Detect which cell encompasses the target text, then output its (x, y) center coordinate. 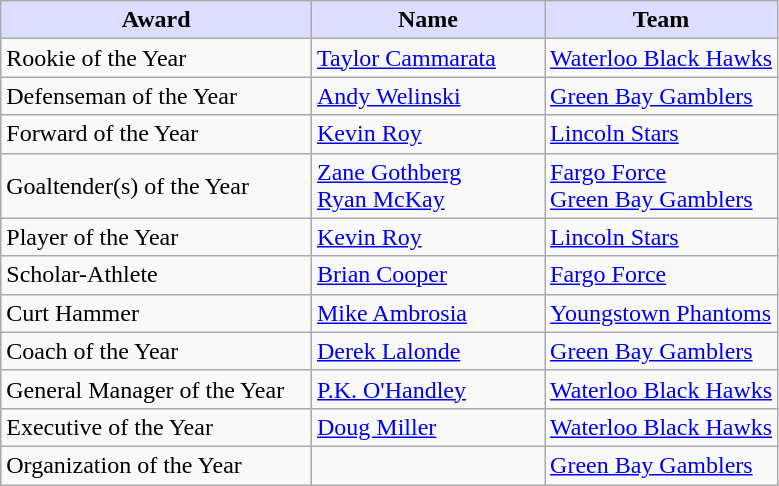
Derek Lalonde (428, 351)
General Manager of the Year (156, 389)
Team (662, 20)
Rookie of the Year (156, 58)
Coach of the Year (156, 351)
Name (428, 20)
Andy Welinski (428, 96)
Organization of the Year (156, 465)
Mike Ambrosia (428, 313)
Doug Miller (428, 427)
Goaltender(s) of the Year (156, 186)
Fargo ForceGreen Bay Gamblers (662, 186)
Curt Hammer (156, 313)
P.K. O'Handley (428, 389)
Award (156, 20)
Brian Cooper (428, 275)
Zane GothbergRyan McKay (428, 186)
Executive of the Year (156, 427)
Defenseman of the Year (156, 96)
Taylor Cammarata (428, 58)
Player of the Year (156, 237)
Forward of the Year (156, 134)
Scholar-Athlete (156, 275)
Fargo Force (662, 275)
Youngstown Phantoms (662, 313)
